Return [X, Y] of the center of cell containing provided text 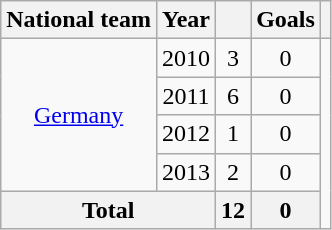
2013 [186, 172]
2011 [186, 96]
National team [79, 20]
3 [234, 58]
Goals [286, 20]
2010 [186, 58]
2 [234, 172]
12 [234, 210]
2012 [186, 134]
Year [186, 20]
1 [234, 134]
6 [234, 96]
Total [108, 210]
Germany [79, 115]
